Provide the (x, y) coordinate of the cell's center where the given text is located.  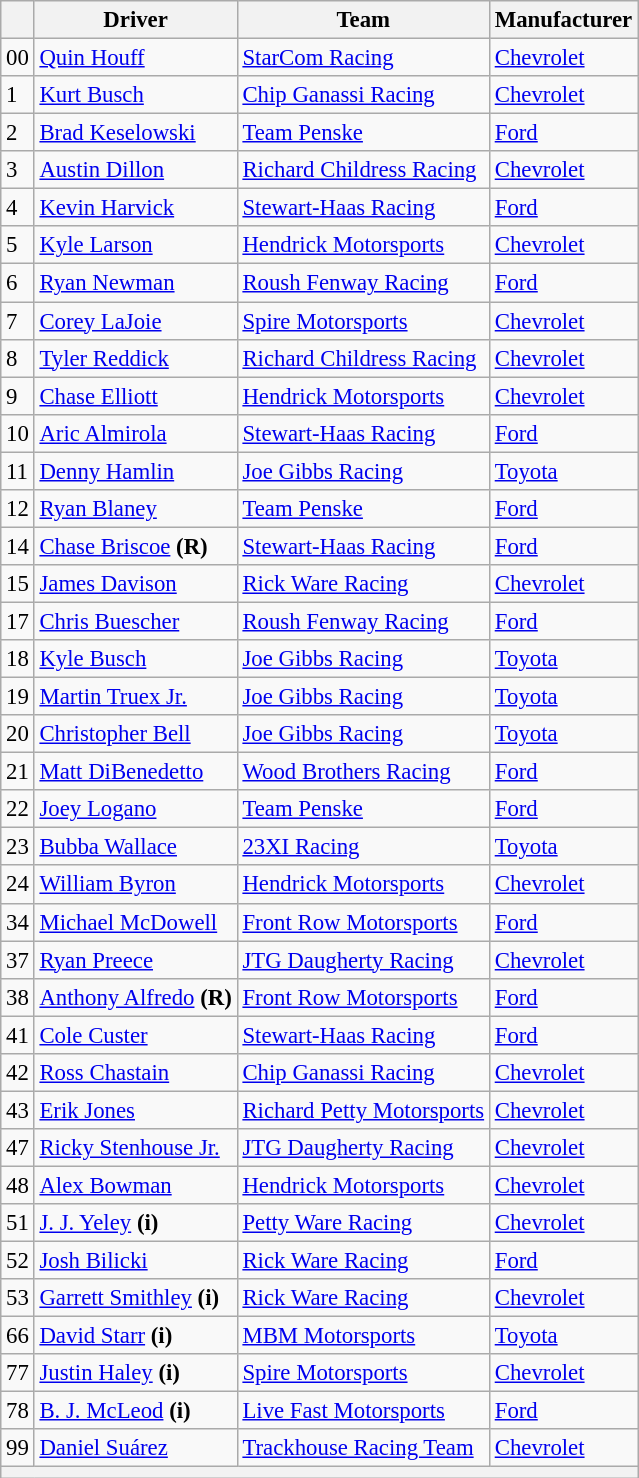
Garrett Smithley (i) (136, 1298)
21 (18, 772)
Martin Truex Jr. (136, 697)
Live Fast Motorsports (363, 1411)
66 (18, 1336)
Erik Jones (136, 1110)
19 (18, 697)
41 (18, 1035)
43 (18, 1110)
Kurt Busch (136, 95)
4 (18, 208)
Cole Custer (136, 1035)
47 (18, 1148)
Matt DiBenedetto (136, 772)
22 (18, 809)
Daniel Suárez (136, 1449)
Manufacturer (563, 20)
6 (18, 283)
Driver (136, 20)
Kyle Larson (136, 245)
37 (18, 960)
J. J. Yeley (i) (136, 1223)
Kevin Harvick (136, 208)
Chris Buescher (136, 621)
99 (18, 1449)
Richard Petty Motorsports (363, 1110)
77 (18, 1373)
Chase Briscoe (R) (136, 546)
Corey LaJoie (136, 321)
Anthony Alfredo (R) (136, 997)
Trackhouse Racing Team (363, 1449)
David Starr (i) (136, 1336)
Justin Haley (i) (136, 1373)
Team (363, 20)
14 (18, 546)
10 (18, 433)
Ricky Stenhouse Jr. (136, 1148)
Ryan Preece (136, 960)
Chase Elliott (136, 396)
5 (18, 245)
Alex Bowman (136, 1185)
Josh Bilicki (136, 1261)
Bubba Wallace (136, 847)
3 (18, 170)
Wood Brothers Racing (363, 772)
B. J. McLeod (i) (136, 1411)
StarCom Racing (363, 58)
23XI Racing (363, 847)
1 (18, 95)
18 (18, 659)
7 (18, 321)
8 (18, 358)
Austin Dillon (136, 170)
52 (18, 1261)
Tyler Reddick (136, 358)
11 (18, 471)
42 (18, 1073)
Denny Hamlin (136, 471)
Kyle Busch (136, 659)
Christopher Bell (136, 734)
34 (18, 922)
20 (18, 734)
9 (18, 396)
12 (18, 509)
24 (18, 885)
MBM Motorsports (363, 1336)
53 (18, 1298)
Quin Houff (136, 58)
Brad Keselowski (136, 133)
Ryan Blaney (136, 509)
Joey Logano (136, 809)
2 (18, 133)
23 (18, 847)
78 (18, 1411)
48 (18, 1185)
Michael McDowell (136, 922)
51 (18, 1223)
15 (18, 584)
00 (18, 58)
17 (18, 621)
38 (18, 997)
Ross Chastain (136, 1073)
Petty Ware Racing (363, 1223)
James Davison (136, 584)
Aric Almirola (136, 433)
William Byron (136, 885)
Ryan Newman (136, 283)
